Detect which cell encompasses the target text, then output its [X, Y] center coordinate. 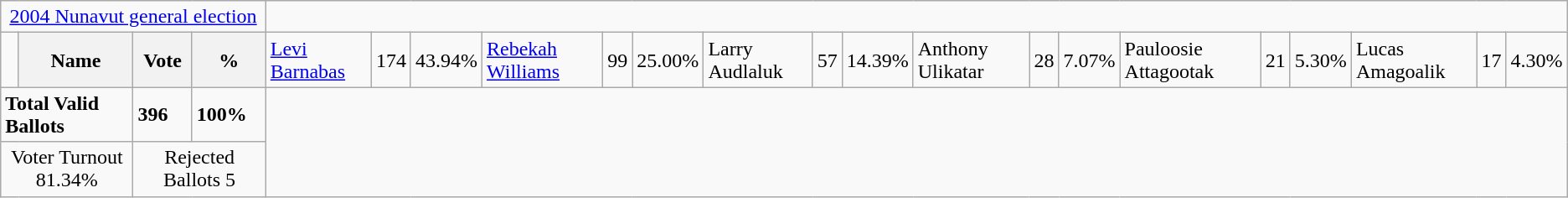
Vote [162, 60]
174 [390, 60]
2004 Nunavut general election [134, 17]
28 [1044, 60]
Total Valid Ballots [67, 114]
25.00% [668, 60]
5.30% [1320, 60]
57 [828, 60]
Rebekah Williams [543, 60]
Levi Barnabas [318, 60]
99 [618, 60]
Voter Turnout 81.34% [67, 169]
Pauloosie Attagootak [1190, 60]
100% [229, 114]
% [229, 60]
Name [75, 60]
7.07% [1089, 60]
43.94% [446, 60]
Larry Audlaluk [758, 60]
14.39% [878, 60]
21 [1275, 60]
396 [162, 114]
Anthony Ulikatar [972, 60]
17 [1491, 60]
Lucas Amagoalik [1414, 60]
Rejected Ballots 5 [199, 169]
4.30% [1536, 60]
